Capture the cell that displays the provided text and extract its [x, y] central coordinate. 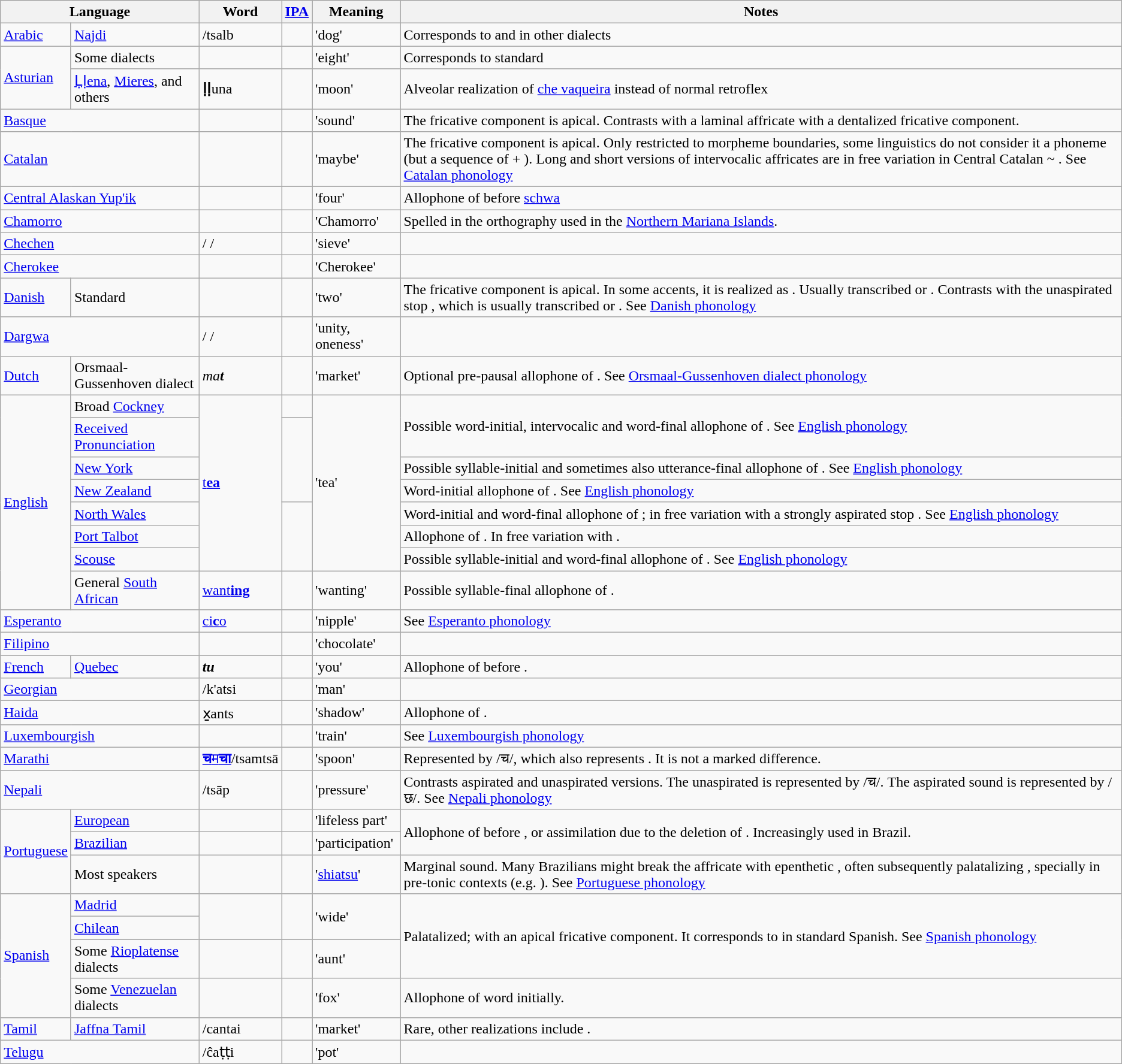
Word-initial allophone of . See English phonology [761, 491]
tea [240, 483]
Portuguese [36, 852]
New York [135, 468]
Brazilian [135, 844]
'sound' [356, 120]
Spanish [36, 956]
IPA [297, 12]
Possible word-initial, intervocalic and word-final allophone of . See English phonology [761, 425]
European [135, 821]
Possible syllable-final allophone of . [761, 590]
Jaffna Tamil [135, 1029]
Marathi [99, 758]
General South African [135, 590]
Received Pronunciation [135, 437]
चमचा/tsamtsā [240, 758]
Filipino [99, 644]
Rare, other realizations include . [761, 1029]
Language [99, 12]
Broad Cockney [135, 406]
Word [240, 12]
Standard [135, 297]
Palatalized; with an apical fricative component. It corresponds to in standard Spanish. See Spanish phonology [761, 936]
Telugu [99, 1052]
Georgian [99, 690]
Chamorro [99, 221]
'aunt' [356, 959]
Corresponds to standard [761, 58]
Asturian [36, 78]
Most speakers [135, 875]
Madrid [135, 905]
tu [240, 667]
Some dialects [135, 58]
Alveolar realization of che vaqueira instead of normal retroflex [761, 89]
mat [240, 375]
'man' [356, 690]
Notes [761, 12]
Scouse [135, 559]
See Luxembourgish phonology [761, 736]
'Cherokee' [356, 267]
wanting [240, 590]
'participation' [356, 844]
Dutch [36, 375]
Optional pre-pausal allophone of . See Orsmaal-Gussenhoven dialect phonology [761, 375]
'sieve' [356, 244]
'lifeless part' [356, 821]
Word-initial and word-final allophone of ; in free variation with a strongly aspirated stop . See English phonology [761, 513]
Represented by /च/, which also represents . It is not a marked difference. [761, 758]
'two' [356, 297]
Allophone of . In free variation with . [761, 536]
Orsmaal-Gussenhoven dialect [135, 375]
Allophone of before , or assimilation due to the deletion of . Increasingly used in Brazil. [761, 832]
The fricative component is apical. Contrasts with a laminal affricate with a dentalized fricative component. [761, 120]
'chocolate' [356, 644]
Esperanto [99, 621]
'train' [356, 736]
Spelled in the orthography used in the Northern Mariana Islands. [761, 221]
Allophone of before . [761, 667]
Chilean [135, 928]
'wanting' [356, 590]
'dog' [356, 35]
New Zealand [135, 491]
'pressure' [356, 790]
Luxembourgish [99, 736]
/ĉaṭṭi [240, 1052]
'Chamorro' [356, 221]
Meaning [356, 12]
Contrasts aspirated and unaspirated versions. The unaspirated is represented by /च/. The aspirated sound is represented by /छ/. See Nepali phonology [761, 790]
Najdi [135, 35]
'you' [356, 667]
ḷḷuna [240, 89]
Allophone of . [761, 713]
'moon' [356, 89]
'fox' [356, 998]
Port Talbot [135, 536]
Danish [36, 297]
/tsāp [240, 790]
Tamil [36, 1029]
/tsalb [240, 35]
Some Venezuelan dialects [135, 998]
Chechen [99, 244]
North Wales [135, 513]
Haida [99, 713]
'unity, oneness' [356, 337]
x̱ants [240, 713]
'maybe' [356, 159]
'wide' [356, 917]
Quebec [135, 667]
French [36, 667]
Basque [99, 120]
Some Rioplatense dialects [135, 959]
Allophone of before schwa [761, 198]
'shiatsu' [356, 875]
'spoon' [356, 758]
'four' [356, 198]
Central Alaskan Yup'ik [99, 198]
'tea' [356, 483]
'pot' [356, 1052]
Cherokee [99, 267]
Catalan [99, 159]
Nepali [99, 790]
Allophone of word initially. [761, 998]
Possible syllable-initial and sometimes also utterance-final allophone of . See English phonology [761, 468]
'nipple' [356, 621]
Arabic [36, 35]
Possible syllable-initial and word-final allophone of . See English phonology [761, 559]
Dargwa [99, 337]
/cantai [240, 1029]
See Esperanto phonology [761, 621]
/k'atsi [240, 690]
Corresponds to and in other dialects [761, 35]
cico [240, 621]
'shadow' [356, 713]
English [36, 502]
'eight' [356, 58]
Ḷḷena, Mieres, and others [135, 89]
